Identify which cell holds the provided text, then report its [x, y] central coordinate. 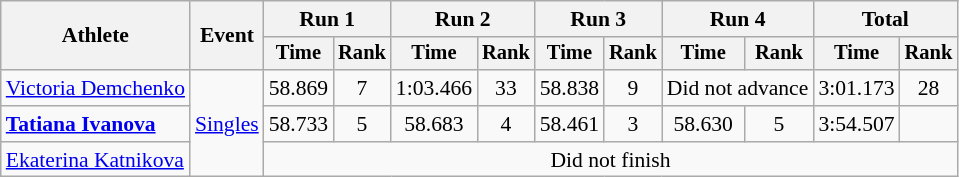
3:54.507 [856, 124]
1:03.466 [434, 88]
Athlete [96, 36]
33 [506, 88]
Singles [227, 124]
4 [506, 124]
Run 2 [463, 19]
9 [633, 88]
Run 4 [738, 19]
Run 3 [598, 19]
Victoria Demchenko [96, 88]
28 [929, 88]
7 [362, 88]
3 [633, 124]
Event [227, 36]
Total [885, 19]
58.869 [298, 88]
58.838 [570, 88]
58.733 [298, 124]
58.683 [434, 124]
58.630 [704, 124]
Run 1 [328, 19]
Did not advance [738, 88]
Tatiana Ivanova [96, 124]
3:01.173 [856, 88]
58.461 [570, 124]
